Detect which cell encompasses the target text, then output its (X, Y) center coordinate. 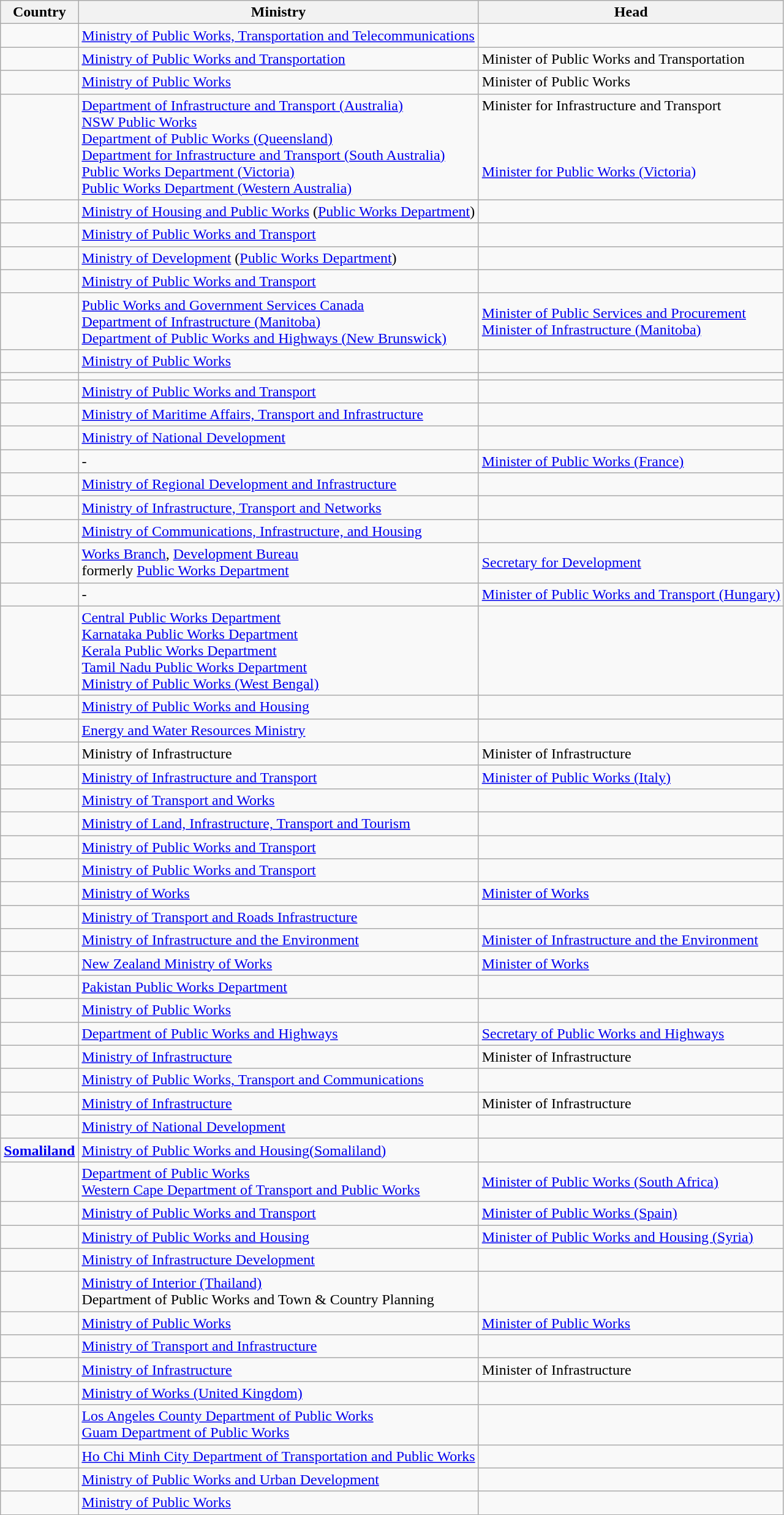
Ministry of Transport and Infrastructure (278, 1347)
Minister of Public Services and ProcurementMinister of Infrastructure (Manitoba) (631, 321)
Ministry of Communications, Infrastructure, and Housing (278, 531)
Secretary for Development (631, 562)
Department of Public WorksWestern Cape Department of Transport and Public Works (278, 1181)
Ministry of Development (Public Works Department) (278, 258)
Minister for Infrastructure and TransportMinister for Public Works (Victoria) (631, 147)
Ministry of Public Works, Transport and Communications (278, 1080)
Ho Chi Minh City Department of Transportation and Public Works (278, 1456)
Ministry of Public Works, Transportation and Telecommunications (278, 36)
Ministry (278, 12)
Public Works and Government Services CanadaDepartment of Infrastructure (Manitoba)Department of Public Works and Highways (New Brunswick) (278, 321)
Works Branch, Development Bureauformerly Public Works Department (278, 562)
Minister of Public Works (Italy) (631, 777)
Ministry of Infrastructure and Transport (278, 777)
Los Angeles County Department of Public WorksGuam Department of Public Works (278, 1425)
Department of Public Works and Highways (278, 1033)
New Zealand Ministry of Works (278, 964)
Ministry of Housing and Public Works (Public Works Department) (278, 211)
Minister of Public Works and Housing (Syria) (631, 1237)
Minister of Public Works and Transportation (631, 59)
Ministry of Public Works and Urban Development (278, 1479)
Ministry of Infrastructure, Transport and Networks (278, 508)
Minister of Public Works (France) (631, 461)
Minister of Infrastructure and the Environment (631, 940)
Minister of Public Works and Transport (Hungary) (631, 594)
Ministry of Land, Infrastructure, Transport and Tourism (278, 823)
Ministry of Public Works and Transportation (278, 59)
Secretary of Public Works and Highways (631, 1033)
Ministry of Works (278, 894)
Head (631, 12)
Country (39, 12)
Minister of Public Works (South Africa) (631, 1181)
Energy and Water Resources Ministry (278, 730)
Minister of Public Works (Spain) (631, 1213)
Ministry of Infrastructure Development (278, 1260)
Somaliland (39, 1150)
Ministry of Transport and Roads Infrastructure (278, 917)
Ministry of Transport and Works (278, 800)
Ministry of Interior (Thailand)Department of Public Works and Town & Country Planning (278, 1291)
Ministry of Infrastructure and the Environment (278, 940)
Pakistan Public Works Department (278, 987)
Ministry of Regional Development and Infrastructure (278, 485)
Ministry of Maritime Affairs, Transport and Infrastructure (278, 415)
Ministry of Works (United Kingdom) (278, 1393)
Ministry of Public Works and Housing(Somaliland) (278, 1150)
